Scan for the cell matching the given text and deliver its (X, Y) coordinate at center. 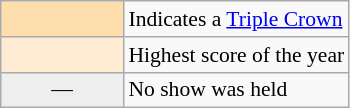
Highest score of the year (236, 55)
— (62, 90)
Indicates a Triple Crown (236, 19)
No show was held (236, 90)
